Return (X, Y) of the center of cell containing provided text 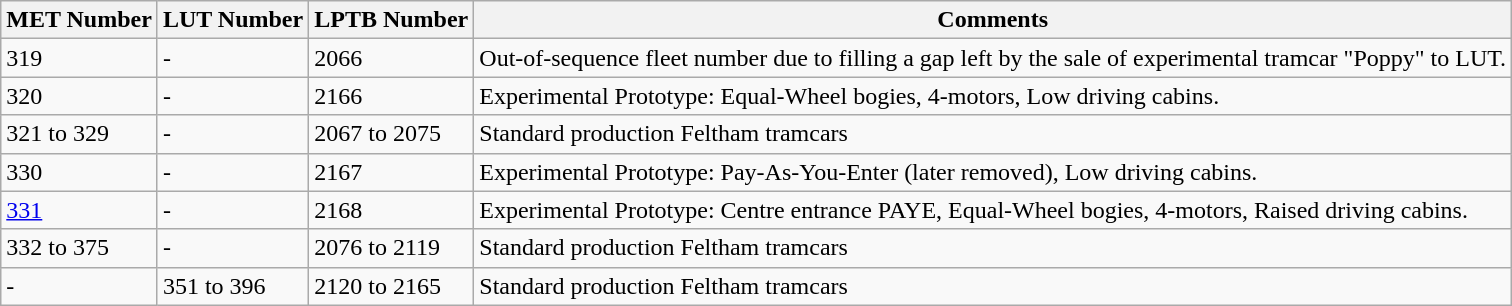
330 (80, 172)
319 (80, 58)
2066 (392, 58)
MET Number (80, 20)
2067 to 2075 (392, 134)
332 to 375 (80, 248)
Experimental Prototype: Pay-As-You-Enter (later removed), Low driving cabins. (993, 172)
Comments (993, 20)
Out-of-sequence fleet number due to filling a gap left by the sale of experimental tramcar "Poppy" to LUT. (993, 58)
2166 (392, 96)
331 (80, 210)
351 to 396 (232, 286)
LPTB Number (392, 20)
2076 to 2119 (392, 248)
Experimental Prototype: Equal-Wheel bogies, 4-motors, Low driving cabins. (993, 96)
2120 to 2165 (392, 286)
2167 (392, 172)
LUT Number (232, 20)
Experimental Prototype: Centre entrance PAYE, Equal-Wheel bogies, 4-motors, Raised driving cabins. (993, 210)
2168 (392, 210)
320 (80, 96)
321 to 329 (80, 134)
